Output the [x, y] coordinate of the center of the cell containing the given text.  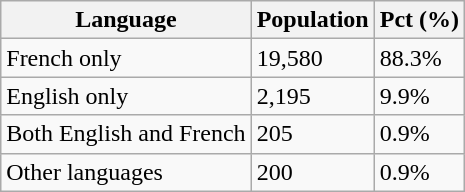
Both English and French [126, 134]
19,580 [312, 58]
9.9% [419, 96]
English only [126, 96]
Language [126, 20]
Pct (%) [419, 20]
Other languages [126, 172]
88.3% [419, 58]
200 [312, 172]
Population [312, 20]
French only [126, 58]
2,195 [312, 96]
205 [312, 134]
